Pinpoint the cell where the given text exists, returning its (X, Y) midpoint coordinate. 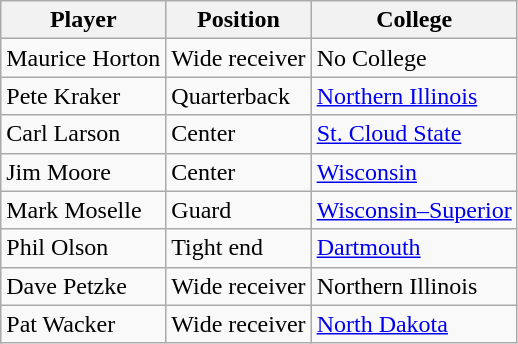
Position (238, 20)
Player (84, 20)
Dave Petzke (84, 286)
Quarterback (238, 96)
North Dakota (414, 324)
St. Cloud State (414, 134)
Wisconsin–Superior (414, 210)
Mark Moselle (84, 210)
Maurice Horton (84, 58)
Wisconsin (414, 172)
Carl Larson (84, 134)
College (414, 20)
Jim Moore (84, 172)
Pete Kraker (84, 96)
Guard (238, 210)
Dartmouth (414, 248)
Tight end (238, 248)
No College (414, 58)
Phil Olson (84, 248)
Pat Wacker (84, 324)
